Find where the given text appears and provide that cell's center as [x, y] coordinate. 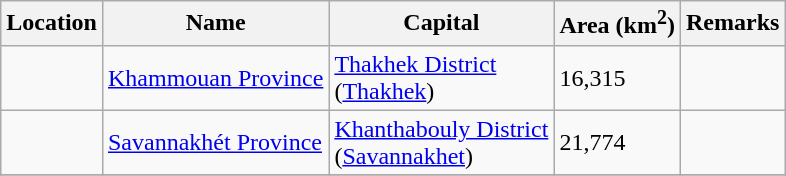
Thakhek District(Thakhek) [442, 78]
21,774 [618, 142]
Khanthabouly District(Savannakhet) [442, 142]
Capital [442, 24]
16,315 [618, 78]
Location [52, 24]
Khammouan Province [215, 78]
Name [215, 24]
Savannakhét Province [215, 142]
Remarks [732, 24]
Area (km2) [618, 24]
